Search for the cell housing the specified text and yield its (X, Y) center coordinate. 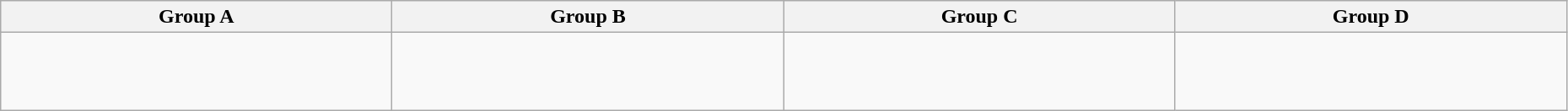
Group D (1371, 17)
Group B (588, 17)
Group A (197, 17)
Group C (979, 17)
